Return the [X, Y] coordinate for the center point of the cell that contains the specified text.  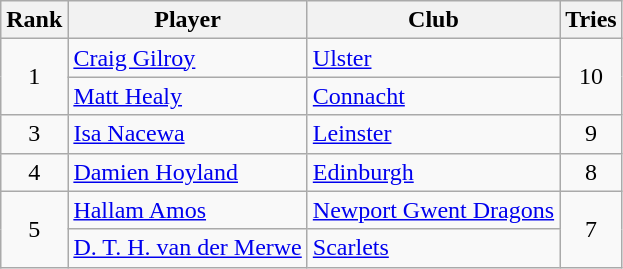
8 [592, 172]
Damien Hoyland [188, 172]
Hallam Amos [188, 210]
Isa Nacewa [188, 134]
3 [34, 134]
Leinster [433, 134]
Craig Gilroy [188, 58]
Connacht [433, 96]
10 [592, 77]
9 [592, 134]
Scarlets [433, 248]
D. T. H. van der Merwe [188, 248]
Edinburgh [433, 172]
Rank [34, 20]
Ulster [433, 58]
5 [34, 229]
Tries [592, 20]
Newport Gwent Dragons [433, 210]
Club [433, 20]
Matt Healy [188, 96]
7 [592, 229]
Player [188, 20]
1 [34, 77]
4 [34, 172]
